Output the [X, Y] coordinate of the center of the cell containing the given text.  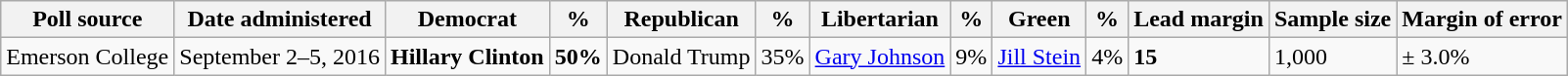
Democrat [467, 19]
50% [577, 57]
Jill Stein [1039, 57]
Lead margin [1199, 19]
Poll source [88, 19]
15 [1199, 57]
Emerson College [88, 57]
September 2–5, 2016 [280, 57]
Hillary Clinton [467, 57]
4% [1108, 57]
9% [971, 57]
Republican [681, 19]
Margin of error [1482, 19]
Sample size [1332, 19]
Libertarian [880, 19]
Green [1039, 19]
Date administered [280, 19]
± 3.0% [1482, 57]
1,000 [1332, 57]
Donald Trump [681, 57]
35% [783, 57]
Gary Johnson [880, 57]
